Detect which cell encompasses the target text, then output its (X, Y) center coordinate. 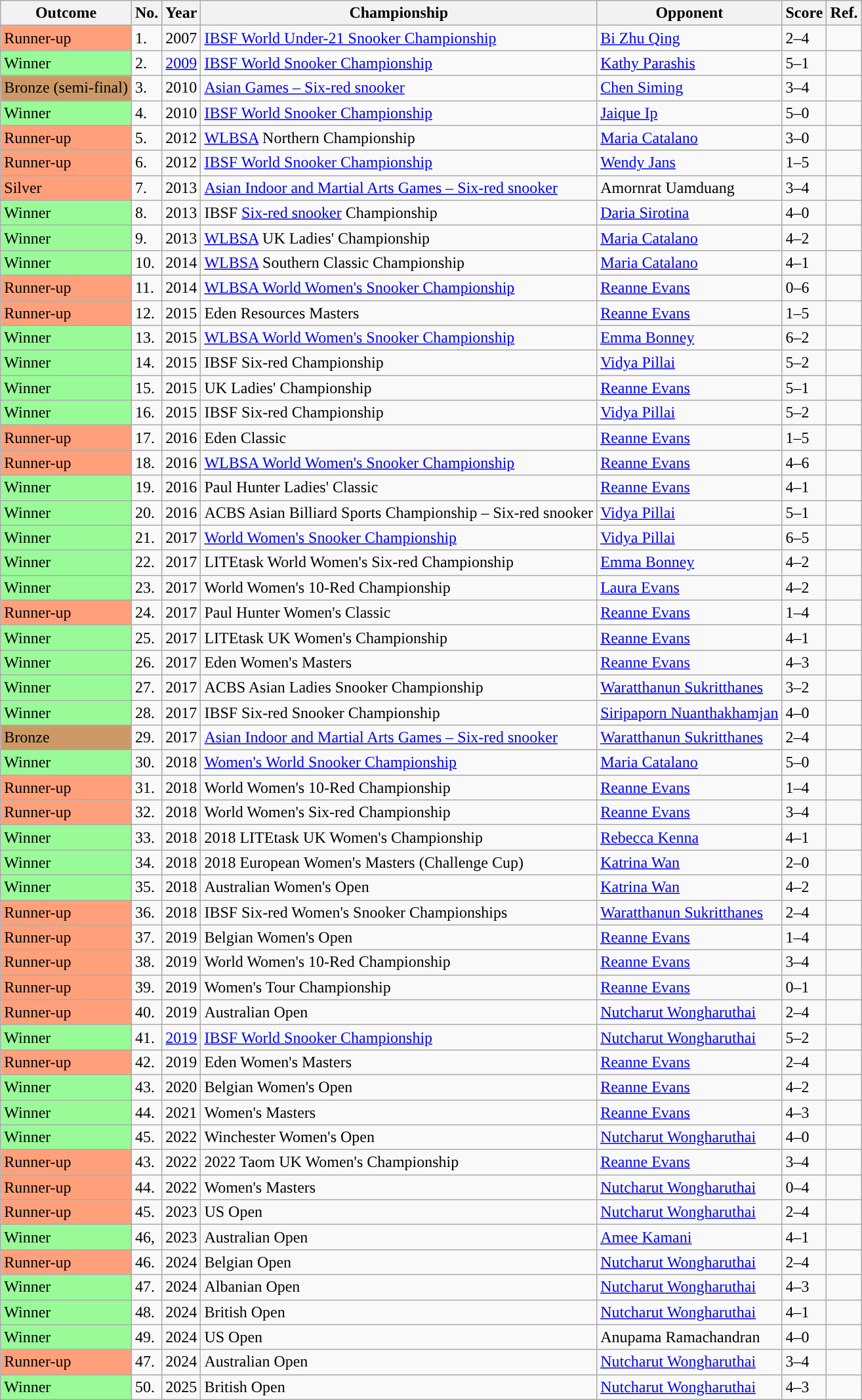
IBSF Six-red snooker Championship (399, 213)
35. (146, 887)
2018 LITEtask UK Women's Championship (399, 838)
Amornrat Uamduang (689, 188)
5. (146, 138)
2007 (181, 38)
Asian Games – Six-red snooker (399, 88)
Ref. (844, 13)
ACBS Asian Billiard Sports Championship – Six-red snooker (399, 513)
49. (146, 1337)
33. (146, 838)
10. (146, 263)
0–6 (804, 287)
Bronze (66, 738)
16. (146, 413)
32. (146, 813)
Siripaporn Nuanthakhamjan (689, 712)
Eden Classic (399, 438)
Bronze (semi-final) (66, 88)
23. (146, 587)
Chen Siming (689, 88)
30. (146, 763)
4. (146, 113)
Wendy Jans (689, 163)
46, (146, 1237)
8. (146, 213)
21. (146, 538)
World Women's Six-red Championship (399, 813)
22. (146, 562)
WLBSA Northern Championship (399, 138)
3–0 (804, 138)
Belgian Open (399, 1262)
25. (146, 637)
2009 (181, 63)
41. (146, 1037)
36. (146, 912)
Amee Kamani (689, 1237)
6–2 (804, 338)
3. (146, 88)
No. (146, 13)
IBSF Six-red Women's Snooker Championships (399, 912)
Women's World Snooker Championship (399, 763)
13. (146, 338)
19. (146, 488)
26. (146, 662)
IBSF World Under-21 Snooker Championship (399, 38)
UK Ladies' Championship (399, 388)
17. (146, 438)
2022 Taom UK Women's Championship (399, 1162)
6. (146, 163)
2. (146, 63)
Opponent (689, 13)
12. (146, 313)
Jaique Ip (689, 113)
Rebecca Kenna (689, 838)
Paul Hunter Ladies' Classic (399, 488)
LITEtask UK Women's Championship (399, 637)
WLBSA Southern Classic Championship (399, 263)
20. (146, 513)
11. (146, 287)
50. (146, 1387)
3–2 (804, 687)
Daria Sirotina (689, 213)
Winchester Women's Open (399, 1137)
1. (146, 38)
Women's Tour Championship (399, 987)
4–6 (804, 463)
15. (146, 388)
LITEtask World Women's Six-red Championship (399, 562)
2018 European Women's Masters (Challenge Cup) (399, 862)
ACBS Asian Ladies Snooker Championship (399, 687)
Year (181, 13)
Silver (66, 188)
Australian Women's Open (399, 887)
Kathy Parashis (689, 63)
28. (146, 712)
Score (804, 13)
38. (146, 962)
39. (146, 987)
7. (146, 188)
Bi Zhu Qing (689, 38)
0–1 (804, 987)
42. (146, 1062)
27. (146, 687)
46. (146, 1262)
2–0 (804, 862)
9. (146, 238)
Laura Evans (689, 587)
Outcome (66, 13)
Championship (399, 13)
40. (146, 1012)
IBSF Six-red Snooker Championship (399, 712)
14. (146, 363)
2025 (181, 1387)
Albanian Open (399, 1287)
2021 (181, 1113)
Paul Hunter Women's Classic (399, 612)
2020 (181, 1087)
Eden Resources Masters (399, 313)
24. (146, 612)
31. (146, 788)
0–4 (804, 1187)
Anupama Ramachandran (689, 1337)
34. (146, 862)
48. (146, 1312)
18. (146, 463)
29. (146, 738)
World Women's Snooker Championship (399, 538)
6–5 (804, 538)
WLBSA UK Ladies' Championship (399, 238)
37. (146, 937)
